Detect which cell encompasses the target text, then output its [x, y] center coordinate. 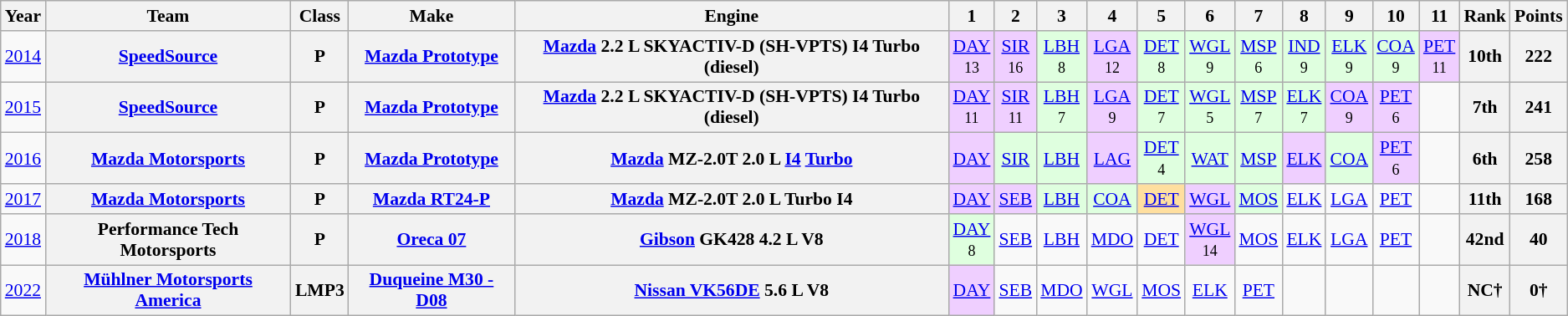
2017 [23, 199]
40 [1539, 239]
168 [1539, 199]
222 [1539, 57]
LAG [1112, 159]
Make [432, 16]
1 [972, 16]
8 [1304, 16]
PET11 [1440, 57]
WAT [1209, 159]
42nd [1485, 239]
MSP [1258, 159]
Points [1539, 16]
10 [1396, 16]
SIR16 [1015, 57]
DAY8 [972, 239]
11 [1440, 16]
2016 [23, 159]
Class [319, 16]
0† [1539, 291]
Nissan VK56DE 5.6 L V8 [731, 291]
2018 [23, 239]
Mazda MZ-2.0T 2.0 L I4 Turbo [731, 159]
MSP6 [1258, 57]
10th [1485, 57]
Mazda RT24-P [432, 199]
WGL9 [1209, 57]
6 [1209, 16]
Duqueine M30 - D08 [432, 291]
LBH7 [1062, 107]
DAY13 [972, 57]
LGA9 [1112, 107]
6th [1485, 159]
LBH8 [1062, 57]
2022 [23, 291]
LMP3 [319, 291]
Year [23, 16]
Mazda MZ-2.0T 2.0 L Turbo I4 [731, 199]
Rank [1485, 16]
3 [1062, 16]
Mühlner Motorsports America [168, 291]
DAY11 [972, 107]
241 [1539, 107]
MSP7 [1258, 107]
Oreca 07 [432, 239]
5 [1161, 16]
11th [1485, 199]
DET8 [1161, 57]
Team [168, 16]
SIR [1015, 159]
Performance Tech Motorsports [168, 239]
2 [1015, 16]
2014 [23, 57]
ELK9 [1349, 57]
Engine [731, 16]
9 [1349, 16]
LGA12 [1112, 57]
SIR11 [1015, 107]
DET4 [1161, 159]
2015 [23, 107]
Gibson GK428 4.2 L V8 [731, 239]
IND9 [1304, 57]
ELK7 [1304, 107]
WGL14 [1209, 239]
DET7 [1161, 107]
WGL5 [1209, 107]
7 [1258, 16]
258 [1539, 159]
7th [1485, 107]
4 [1112, 16]
NC† [1485, 291]
